Provide the [X, Y] coordinate of the cell's center where the given text is located.  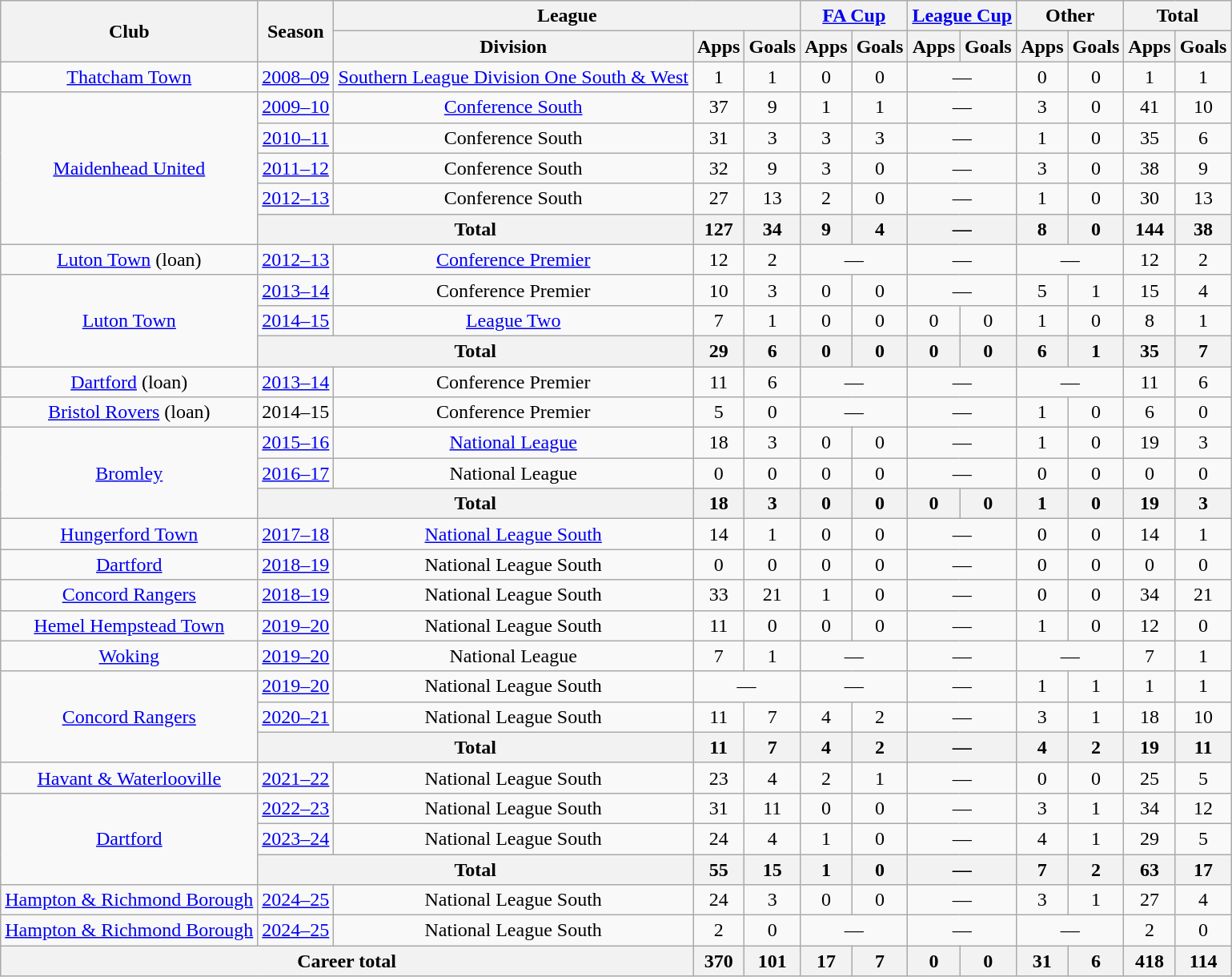
2008–09 [296, 77]
2010–11 [296, 138]
Dartford (loan) [130, 382]
33 [719, 595]
Woking [130, 656]
Career total [347, 961]
63 [1150, 869]
144 [1150, 229]
114 [1203, 961]
2020–21 [296, 717]
Hungerford Town [130, 534]
30 [1150, 199]
101 [773, 961]
2015–16 [296, 443]
2021–22 [296, 778]
Luton Town (loan) [130, 259]
Hemel Hempstead Town [130, 625]
League Two [514, 320]
37 [719, 107]
2022–23 [296, 808]
League Cup [962, 16]
2023–24 [296, 838]
Division [514, 46]
Havant & Waterlooville [130, 778]
25 [1150, 778]
2009–10 [296, 107]
Maidenhead United [130, 168]
2017–18 [296, 534]
Season [296, 31]
2016–17 [296, 473]
41 [1150, 107]
370 [719, 961]
Thatcham Town [130, 77]
55 [719, 869]
FA Cup [854, 16]
418 [1150, 961]
League [567, 16]
23 [719, 778]
Southern League Division One South & West [514, 77]
Luton Town [130, 320]
Bromley [130, 473]
Club [130, 31]
2011–12 [296, 168]
32 [719, 168]
Other [1070, 16]
127 [719, 229]
Bristol Rovers (loan) [130, 412]
